Search for the cell housing the specified text and yield its [x, y] center coordinate. 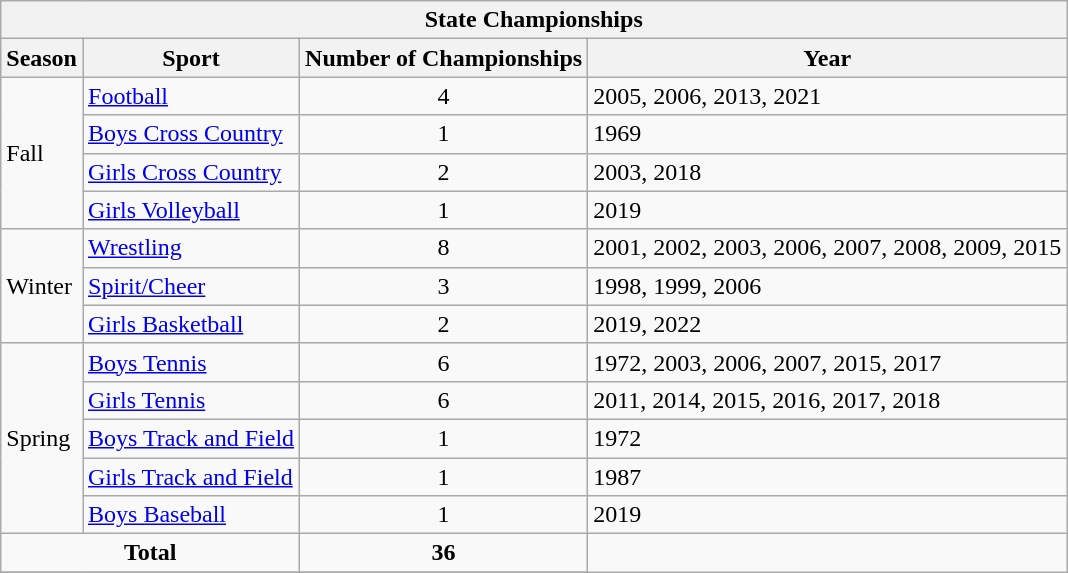
Girls Track and Field [190, 477]
Girls Volleyball [190, 210]
Girls Cross Country [190, 172]
1972 [828, 438]
2011, 2014, 2015, 2016, 2017, 2018 [828, 400]
1998, 1999, 2006 [828, 286]
4 [444, 96]
Boys Baseball [190, 515]
State Championships [534, 20]
Boys Track and Field [190, 438]
Boys Cross Country [190, 134]
2005, 2006, 2013, 2021 [828, 96]
Spirit/Cheer [190, 286]
1972, 2003, 2006, 2007, 2015, 2017 [828, 362]
Girls Basketball [190, 324]
Wrestling [190, 248]
Season [42, 58]
2019, 2022 [828, 324]
3 [444, 286]
Total [150, 553]
Sport [190, 58]
Football [190, 96]
Winter [42, 286]
Boys Tennis [190, 362]
Year [828, 58]
Girls Tennis [190, 400]
2001, 2002, 2003, 2006, 2007, 2008, 2009, 2015 [828, 248]
36 [444, 553]
Fall [42, 153]
1969 [828, 134]
8 [444, 248]
1987 [828, 477]
Number of Championships [444, 58]
2003, 2018 [828, 172]
Spring [42, 438]
